Extract the [X, Y] coordinate from the center of the cell holding the provided text.  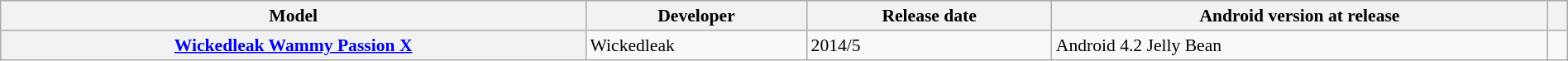
2014/5 [930, 45]
Android version at release [1300, 16]
Developer [696, 16]
Android 4.2 Jelly Bean [1300, 45]
Wickedleak Wammy Passion X [294, 45]
Release date [930, 16]
Wickedleak [696, 45]
Model [294, 16]
